Capture the cell that displays the provided text and extract its [x, y] central coordinate. 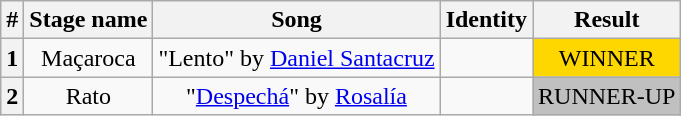
Result [607, 20]
2 [12, 96]
"Lento" by Daniel Santacruz [296, 58]
Stage name [88, 20]
Song [296, 20]
Maçaroca [88, 58]
# [12, 20]
Identity [486, 20]
WINNER [607, 58]
"Despechá" by Rosalía [296, 96]
1 [12, 58]
Rato [88, 96]
RUNNER-UP [607, 96]
